Locate the cell with the specified text and output its (x, y) center coordinate. 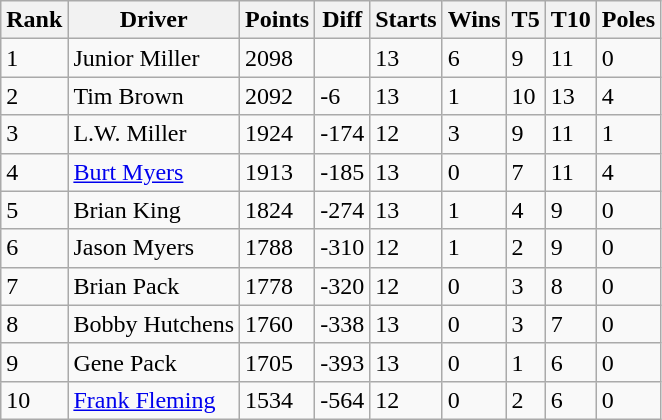
Diff (342, 20)
-393 (342, 362)
1760 (278, 324)
Driver (154, 20)
2092 (278, 96)
1778 (278, 286)
Junior Miller (154, 58)
Rank (34, 20)
-310 (342, 248)
Frank Fleming (154, 400)
-174 (342, 134)
1824 (278, 210)
Tim Brown (154, 96)
1534 (278, 400)
-338 (342, 324)
-564 (342, 400)
2098 (278, 58)
Wins (474, 20)
-185 (342, 172)
Poles (628, 20)
T5 (526, 20)
1913 (278, 172)
-320 (342, 286)
Starts (406, 20)
-6 (342, 96)
Brian King (154, 210)
1924 (278, 134)
Jason Myers (154, 248)
1788 (278, 248)
L.W. Miller (154, 134)
5 (34, 210)
Gene Pack (154, 362)
Points (278, 20)
Bobby Hutchens (154, 324)
Brian Pack (154, 286)
1705 (278, 362)
T10 (570, 20)
Burt Myers (154, 172)
-274 (342, 210)
